Pinpoint the cell where the given text exists, returning its [x, y] midpoint coordinate. 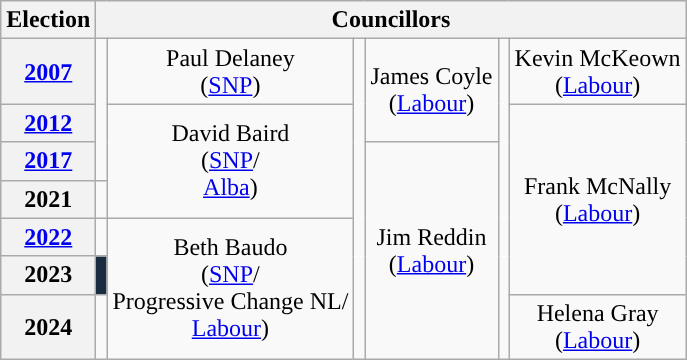
Frank McNally(Labour) [598, 199]
Paul Delaney(SNP) [230, 72]
Election [48, 20]
Kevin McKeown(Labour) [598, 72]
2021 [48, 199]
James Coyle(Labour) [432, 90]
2012 [48, 123]
Councillors [391, 20]
2024 [48, 326]
2007 [48, 72]
Beth Baudo(SNP/Progressive Change NL/Labour) [230, 288]
Jim Reddin(Labour) [432, 250]
Helena Gray(Labour) [598, 326]
2017 [48, 161]
2022 [48, 237]
David Baird(SNP/Alba) [230, 161]
2023 [48, 275]
